Find where the given text appears and provide that cell's center as [X, Y] coordinate. 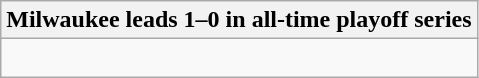
Milwaukee leads 1–0 in all-time playoff series [239, 20]
